Return the [X, Y] coordinate for the center point of the cell that contains the specified text.  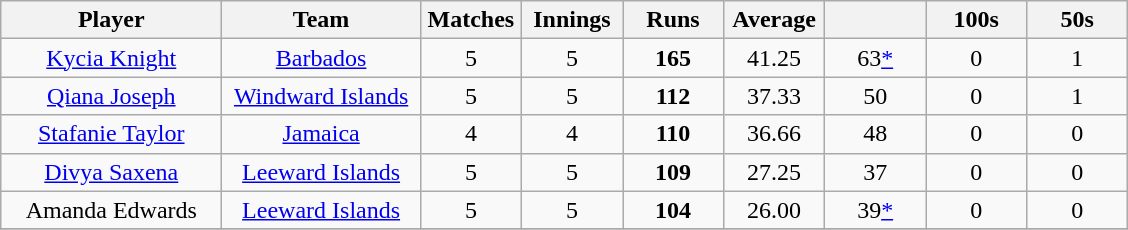
Innings [572, 20]
50 [876, 96]
Divya Saxena [112, 172]
37 [876, 172]
165 [672, 58]
63* [876, 58]
50s [1078, 20]
Windward Islands [322, 96]
Jamaica [322, 134]
100s [976, 20]
Runs [672, 20]
Kycia Knight [112, 58]
27.25 [774, 172]
37.33 [774, 96]
39* [876, 210]
36.66 [774, 134]
104 [672, 210]
Qiana Joseph [112, 96]
Team [322, 20]
Average [774, 20]
Amanda Edwards [112, 210]
Player [112, 20]
41.25 [774, 58]
26.00 [774, 210]
112 [672, 96]
109 [672, 172]
110 [672, 134]
Stafanie Taylor [112, 134]
Matches [470, 20]
48 [876, 134]
Barbados [322, 58]
